From the cell containing the given text, extract its center point as [X, Y] coordinate. 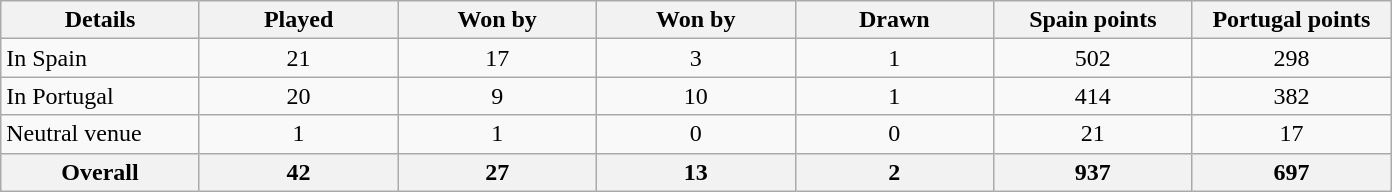
382 [1292, 96]
Neutral venue [100, 134]
In Spain [100, 58]
Spain points [1094, 20]
Portugal points [1292, 20]
502 [1094, 58]
Details [100, 20]
2 [894, 172]
414 [1094, 96]
3 [696, 58]
10 [696, 96]
13 [696, 172]
Drawn [894, 20]
937 [1094, 172]
In Portugal [100, 96]
20 [298, 96]
9 [498, 96]
27 [498, 172]
Overall [100, 172]
42 [298, 172]
697 [1292, 172]
298 [1292, 58]
Played [298, 20]
